Find where the given text appears and provide that cell's center as (X, Y) coordinate. 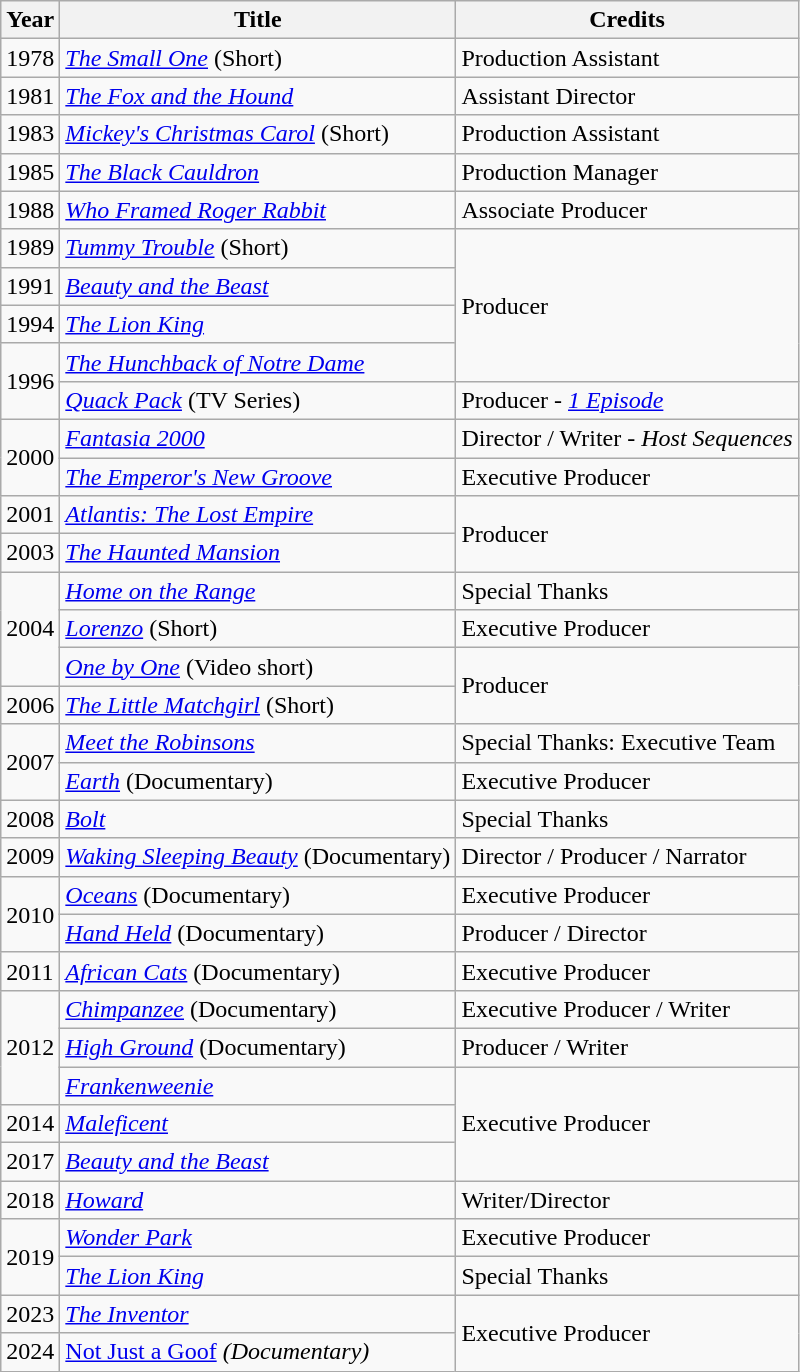
2023 (30, 1314)
Tummy Trouble (Short) (258, 248)
Director / Writer - Host Sequences (627, 438)
Earth (Documentary) (258, 781)
2003 (30, 553)
Oceans (Documentary) (258, 895)
2001 (30, 515)
Mickey's Christmas Carol (Short) (258, 134)
1981 (30, 96)
2011 (30, 971)
High Ground (Documentary) (258, 1047)
Director / Producer / Narrator (627, 857)
2012 (30, 1047)
2014 (30, 1124)
Title (258, 20)
Executive Producer / Writer (627, 1009)
1985 (30, 172)
1978 (30, 58)
2017 (30, 1162)
2019 (30, 1257)
Who Framed Roger Rabbit (258, 210)
2024 (30, 1352)
The Little Matchgirl (Short) (258, 705)
1996 (30, 381)
The Hunchback of Notre Dame (258, 362)
Meet the Robinsons (258, 743)
2007 (30, 762)
1983 (30, 134)
The Emperor's New Groove (258, 477)
1988 (30, 210)
The Inventor (258, 1314)
Credits (627, 20)
Quack Pack (TV Series) (258, 400)
One by One (Video short) (258, 667)
Frankenweenie (258, 1085)
Producer / Director (627, 933)
Atlantis: The Lost Empire (258, 515)
Assistant Director (627, 96)
Production Manager (627, 172)
Writer/Director (627, 1200)
Maleficent (258, 1124)
Home on the Range (258, 591)
The Black Cauldron (258, 172)
Year (30, 20)
2006 (30, 705)
1991 (30, 286)
Associate Producer (627, 210)
Wonder Park (258, 1238)
2018 (30, 1200)
1989 (30, 248)
Producer / Writer (627, 1047)
2004 (30, 629)
The Fox and the Hound (258, 96)
Fantasia 2000 (258, 438)
Howard (258, 1200)
Lorenzo (Short) (258, 629)
Bolt (258, 819)
1994 (30, 324)
African Cats (Documentary) (258, 971)
Special Thanks: Executive Team (627, 743)
2010 (30, 914)
The Haunted Mansion (258, 553)
2009 (30, 857)
Producer - 1 Episode (627, 400)
2008 (30, 819)
Not Just a Goof (Documentary) (258, 1352)
The Small One (Short) (258, 58)
Waking Sleeping Beauty (Documentary) (258, 857)
Chimpanzee (Documentary) (258, 1009)
Hand Held (Documentary) (258, 933)
2000 (30, 457)
